Return [X, Y] of the center of cell containing provided text 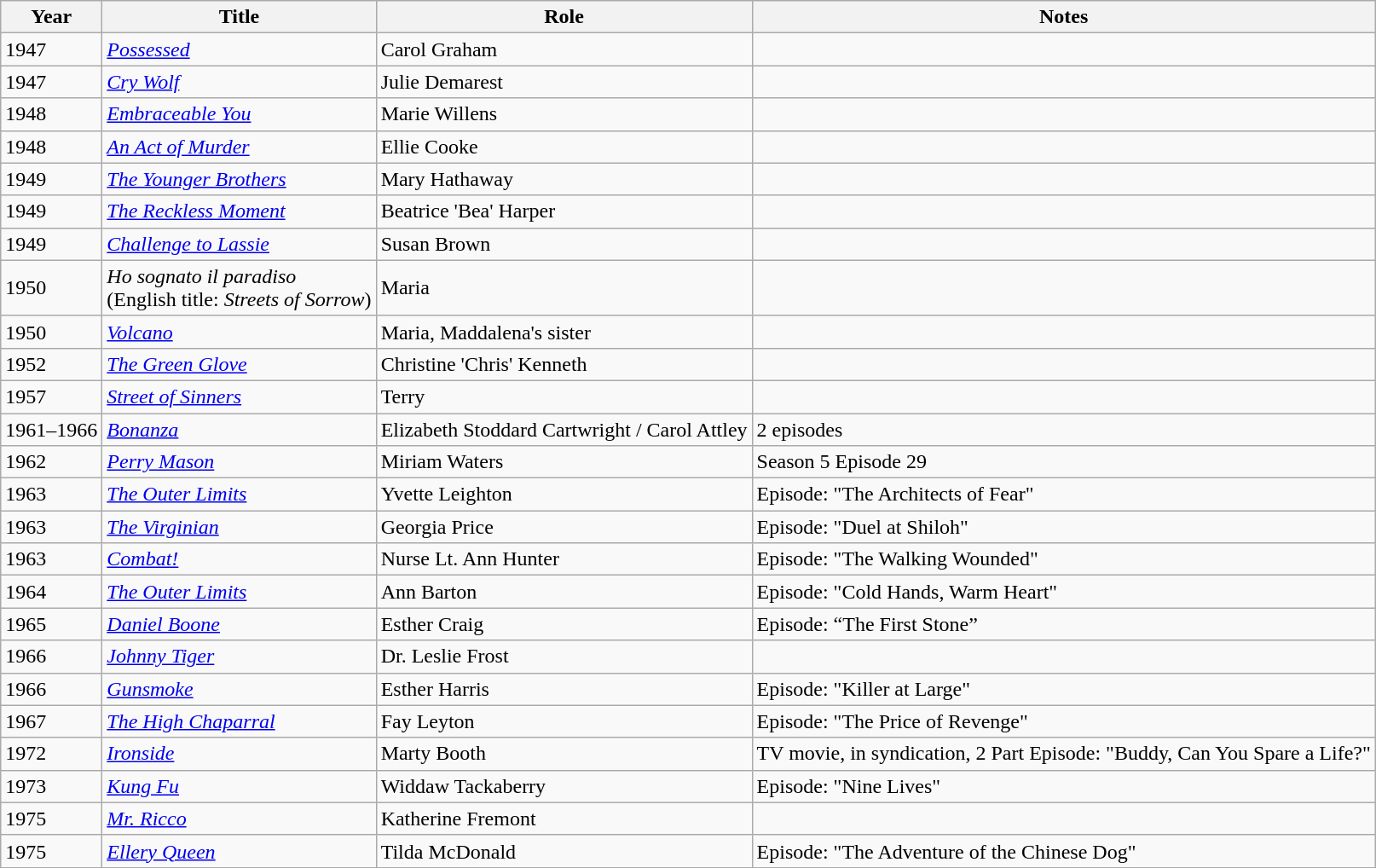
1961–1966 [51, 429]
1962 [51, 462]
Ellie Cooke [564, 147]
The High Chaparral [239, 721]
TV movie, in syndication, 2 Part Episode: "Buddy, Can You Spare a Life?" [1064, 754]
Johnny Tiger [239, 657]
Episode: "Duel at Shiloh" [1064, 527]
2 episodes [1064, 429]
Widdaw Tackaberry [564, 786]
Bonanza [239, 429]
Christine 'Chris' Kenneth [564, 364]
Yvette Leighton [564, 495]
Episode: "The Architects of Fear" [1064, 495]
Cry Wolf [239, 82]
The Green Glove [239, 364]
Susan Brown [564, 244]
Challenge to Lassie [239, 244]
Street of Sinners [239, 396]
Volcano [239, 332]
Ellery Queen [239, 851]
Combat! [239, 559]
Georgia Price [564, 527]
Ann Barton [564, 592]
Maria, Maddalena's sister [564, 332]
Marie Willens [564, 114]
1952 [51, 364]
Elizabeth Stoddard Cartwright / Carol Attley [564, 429]
Dr. Leslie Frost [564, 657]
Kung Fu [239, 786]
1957 [51, 396]
Terry [564, 396]
The Virginian [239, 527]
Maria [564, 288]
Esther Harris [564, 689]
Episode: "The Price of Revenge" [1064, 721]
An Act of Murder [239, 147]
Carol Graham [564, 49]
Episode: "Nine Lives" [1064, 786]
Season 5 Episode 29 [1064, 462]
Episode: "The Walking Wounded" [1064, 559]
Episode: “The First Stone” [1064, 624]
The Reckless Moment [239, 211]
Year [51, 17]
Mary Hathaway [564, 179]
1964 [51, 592]
Daniel Boone [239, 624]
Role [564, 17]
Gunsmoke [239, 689]
Episode: "Killer at Large" [1064, 689]
Title [239, 17]
Miriam Waters [564, 462]
Embraceable You [239, 114]
Beatrice 'Bea' Harper [564, 211]
Possessed [239, 49]
1972 [51, 754]
1965 [51, 624]
Nurse Lt. Ann Hunter [564, 559]
Esther Craig [564, 624]
Ho sognato il paradiso(English title: Streets of Sorrow) [239, 288]
Marty Booth [564, 754]
The Younger Brothers [239, 179]
Perry Mason [239, 462]
Episode: "The Adventure of the Chinese Dog" [1064, 851]
Tilda McDonald [564, 851]
1973 [51, 786]
Notes [1064, 17]
1967 [51, 721]
Mr. Ricco [239, 819]
Fay Leyton [564, 721]
Julie Demarest [564, 82]
Ironside [239, 754]
Katherine Fremont [564, 819]
Episode: "Cold Hands, Warm Heart" [1064, 592]
